Search for the cell housing the specified text and yield its (X, Y) center coordinate. 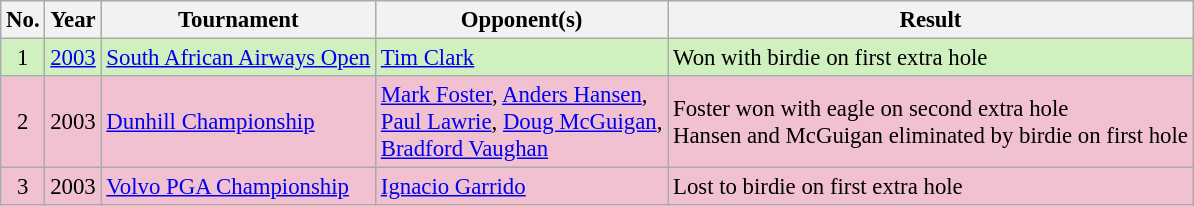
Year (73, 20)
Result (931, 20)
2 (23, 122)
Lost to birdie on first extra hole (931, 187)
Ignacio Garrido (521, 187)
Opponent(s) (521, 20)
Won with birdie on first extra hole (931, 58)
Foster won with eagle on second extra holeHansen and McGuigan eliminated by birdie on first hole (931, 122)
Tournament (238, 20)
Mark Foster, Anders Hansen, Paul Lawrie, Doug McGuigan, Bradford Vaughan (521, 122)
South African Airways Open (238, 58)
Dunhill Championship (238, 122)
No. (23, 20)
Tim Clark (521, 58)
Volvo PGA Championship (238, 187)
3 (23, 187)
1 (23, 58)
